Return the (x, y) coordinate for the center point of the cell that contains the specified text.  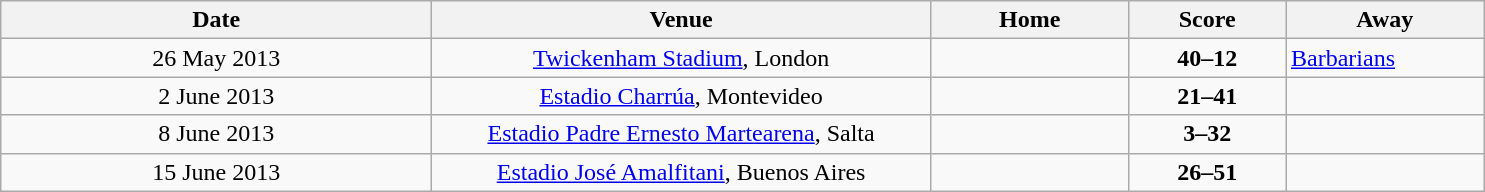
Twickenham Stadium, London (682, 58)
Estadio Padre Ernesto Martearena, Salta (682, 134)
Estadio José Amalfitani, Buenos Aires (682, 172)
26–51 (1208, 172)
Venue (682, 20)
8 June 2013 (216, 134)
26 May 2013 (216, 58)
Score (1208, 20)
3–32 (1208, 134)
Home (1030, 20)
Estadio Charrúa, Montevideo (682, 96)
15 June 2013 (216, 172)
Barbarians (1386, 58)
2 June 2013 (216, 96)
40–12 (1208, 58)
Away (1386, 20)
Date (216, 20)
21–41 (1208, 96)
